Return (X, Y) of the center of cell containing provided text 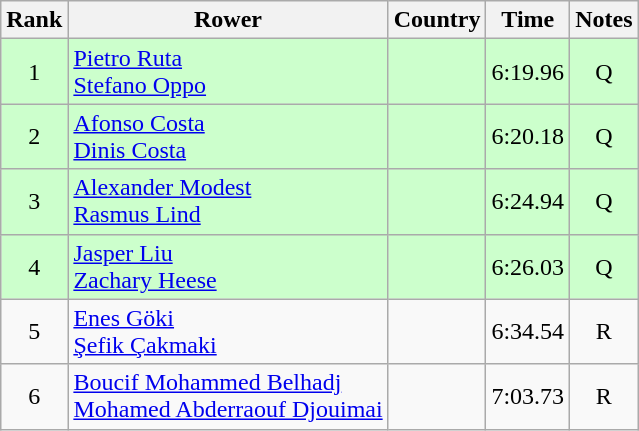
2 (34, 136)
Rower (228, 20)
6:20.18 (528, 136)
7:03.73 (528, 396)
6:19.96 (528, 72)
Jasper LiuZachary Heese (228, 266)
Rank (34, 20)
Enes GökiŞefik Çakmaki (228, 332)
6:34.54 (528, 332)
3 (34, 202)
6:24.94 (528, 202)
1 (34, 72)
Alexander ModestRasmus Lind (228, 202)
Notes (604, 20)
5 (34, 332)
Country (437, 20)
Afonso CostaDinis Costa (228, 136)
6 (34, 396)
Boucif Mohammed BelhadjMohamed Abderraouf Djouimai (228, 396)
Pietro RutaStefano Oppo (228, 72)
4 (34, 266)
Time (528, 20)
6:26.03 (528, 266)
